Provide the [X, Y] coordinate of the cell's center where the given text is located.  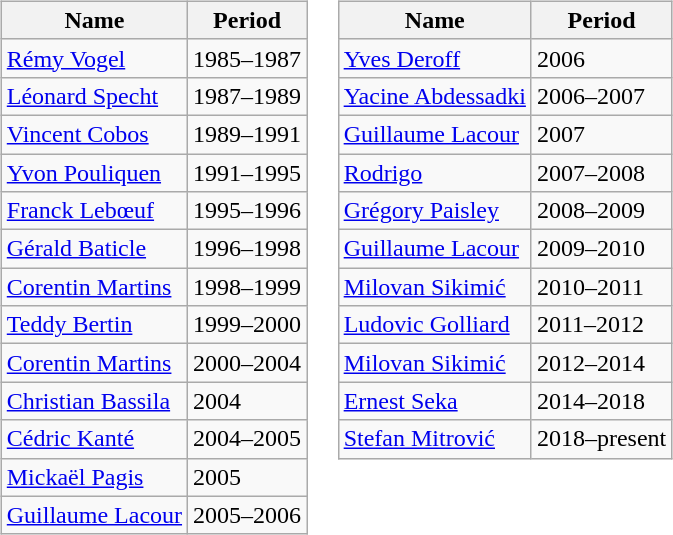
Gérald Baticle [94, 249]
2018–present [601, 439]
2006 [601, 58]
2007 [601, 134]
Yvon Pouliquen [94, 173]
Ernest Seka [434, 401]
2010–2011 [601, 287]
Yacine Abdessadki [434, 96]
Christian Bassila [94, 401]
1985–1987 [248, 58]
Yves Deroff [434, 58]
Mickaël Pagis [94, 477]
1998–1999 [248, 287]
2004 [248, 401]
2008–2009 [601, 211]
Cédric Kanté [94, 439]
Ludovic Golliard [434, 325]
1995–1996 [248, 211]
Léonard Specht [94, 96]
Stefan Mitrović [434, 439]
Rodrigo [434, 173]
2012–2014 [601, 363]
Teddy Bertin [94, 325]
2011–2012 [601, 325]
1989–1991 [248, 134]
2007–2008 [601, 173]
2005 [248, 477]
2005–2006 [248, 515]
2000–2004 [248, 363]
2009–2010 [601, 249]
2006–2007 [601, 96]
2014–2018 [601, 401]
1987–1989 [248, 96]
Grégory Paisley [434, 211]
1991–1995 [248, 173]
Rémy Vogel [94, 58]
Vincent Cobos [94, 134]
Franck Lebœuf [94, 211]
1999–2000 [248, 325]
2004–2005 [248, 439]
1996–1998 [248, 249]
